Capture the cell that displays the provided text and extract its [X, Y] central coordinate. 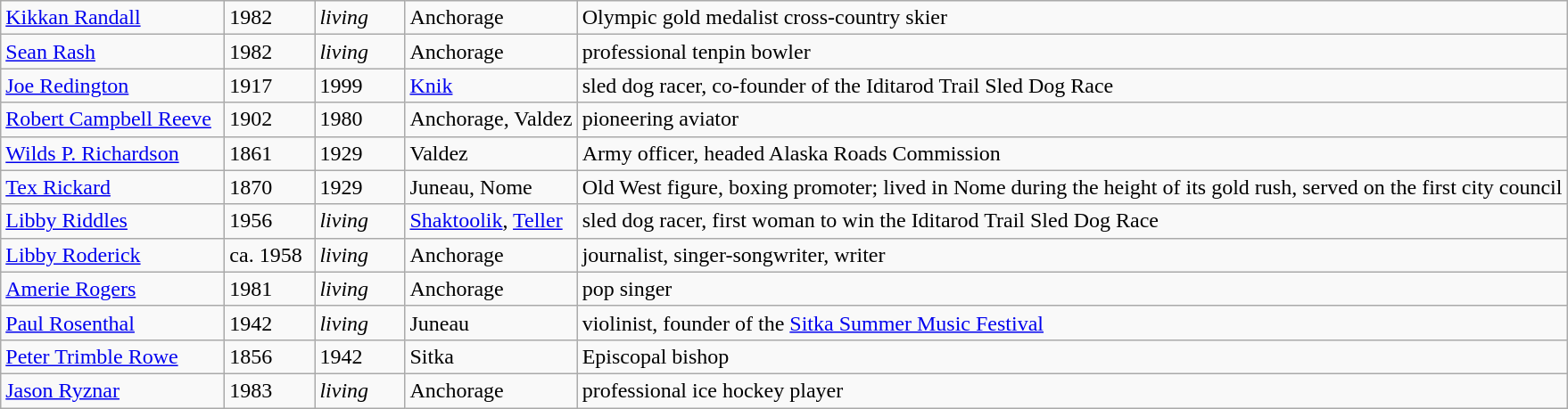
sled dog racer, first woman to win the Iditarod Trail Sled Dog Race [1072, 221]
Libby Riddles [112, 221]
1856 [269, 356]
professional ice hockey player [1072, 390]
1981 [269, 289]
journalist, singer-songwriter, writer [1072, 255]
professional tenpin bowler [1072, 52]
Sitka [491, 356]
1999 [360, 86]
1956 [269, 221]
Old West figure, boxing promoter; lived in Nome during the height of its gold rush, served on the first city council [1072, 187]
1861 [269, 153]
Olympic gold medalist cross-country skier [1072, 18]
1870 [269, 187]
Juneau [491, 323]
Episcopal bishop [1072, 356]
Tex Rickard [112, 187]
Valdez [491, 153]
Amerie Rogers [112, 289]
Knik [491, 86]
Joe Redington [112, 86]
violinist, founder of the Sitka Summer Music Festival [1072, 323]
Robert Campbell Reeve [112, 119]
pioneering aviator [1072, 119]
Libby Roderick [112, 255]
pop singer [1072, 289]
Anchorage, Valdez [491, 119]
Jason Ryznar [112, 390]
Sean Rash [112, 52]
Wilds P. Richardson [112, 153]
1980 [360, 119]
Peter Trimble Rowe [112, 356]
Kikkan Randall [112, 18]
Shaktoolik, Teller [491, 221]
1983 [269, 390]
sled dog racer, co-founder of the Iditarod Trail Sled Dog Race [1072, 86]
1902 [269, 119]
Paul Rosenthal [112, 323]
Army officer, headed Alaska Roads Commission [1072, 153]
1917 [269, 86]
Juneau, Nome [491, 187]
ca. 1958 [269, 255]
